Return (X, Y) of the center of cell containing provided text 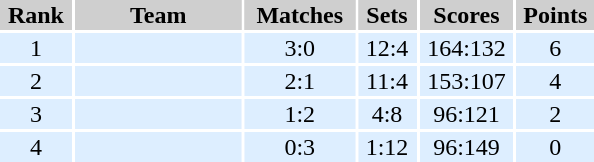
3 (36, 114)
3:0 (300, 48)
12:4 (387, 48)
2:1 (300, 81)
1:12 (387, 147)
6 (556, 48)
153:107 (466, 81)
11:4 (387, 81)
Matches (300, 15)
1 (36, 48)
1:2 (300, 114)
Sets (387, 15)
96:149 (466, 147)
Points (556, 15)
Rank (36, 15)
4:8 (387, 114)
96:121 (466, 114)
164:132 (466, 48)
Team (158, 15)
0 (556, 147)
Scores (466, 15)
0:3 (300, 147)
